Identify which cell holds the provided text, then report its (X, Y) central coordinate. 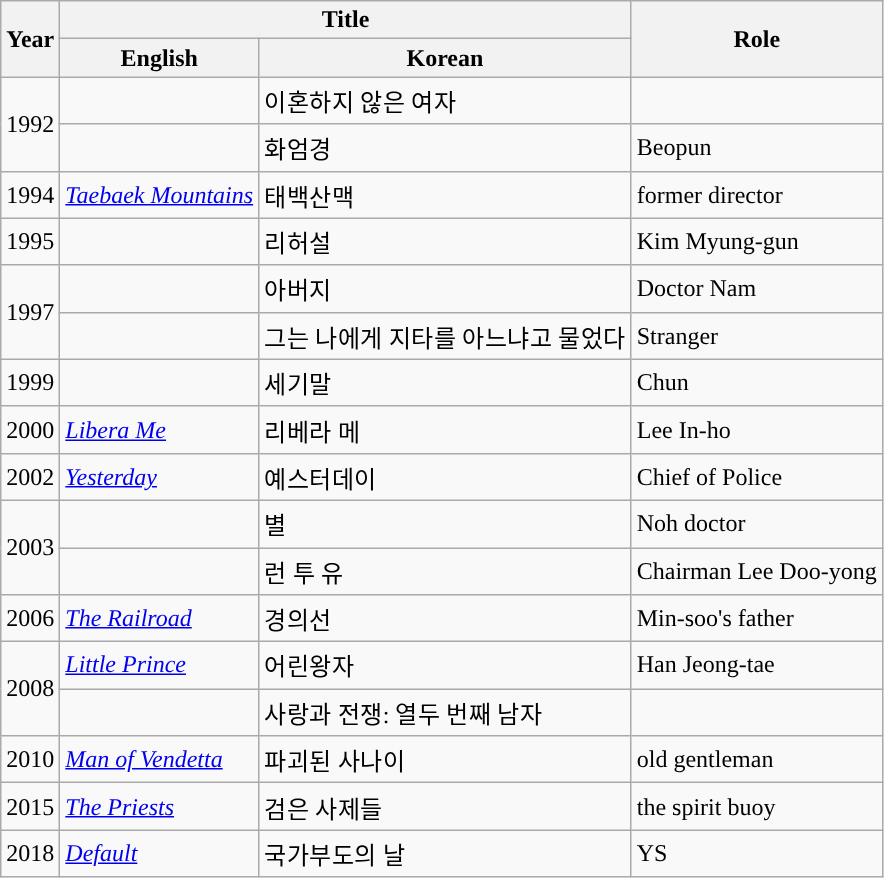
YS (756, 854)
The Priests (160, 806)
별 (446, 524)
경의선 (446, 618)
태백산맥 (446, 194)
Default (160, 854)
Title (346, 20)
파괴된 사나이 (446, 760)
1995 (30, 242)
Lee In-ho (756, 430)
the spirit buoy (756, 806)
Libera Me (160, 430)
Korean (446, 58)
2010 (30, 760)
2015 (30, 806)
Chun (756, 382)
Beopun (756, 148)
2006 (30, 618)
Doctor Nam (756, 288)
Role (756, 39)
Stranger (756, 336)
2002 (30, 476)
1999 (30, 382)
세기말 (446, 382)
2003 (30, 547)
Han Jeong-tae (756, 666)
Chief of Police (756, 476)
2008 (30, 689)
검은 사제들 (446, 806)
리허설 (446, 242)
리베라 메 (446, 430)
아버지 (446, 288)
1994 (30, 194)
예스터데이 (446, 476)
Min-soo's father (756, 618)
사랑과 전쟁: 열두 번째 남자 (446, 712)
former director (756, 194)
국가부도의 날 (446, 854)
Man of Vendetta (160, 760)
Little Prince (160, 666)
Year (30, 39)
Kim Myung-gun (756, 242)
이혼하지 않은 여자 (446, 100)
Yesterday (160, 476)
Taebaek Mountains (160, 194)
Chairman Lee Doo-yong (756, 572)
1997 (30, 312)
1992 (30, 124)
Noh doctor (756, 524)
런 투 유 (446, 572)
The Railroad (160, 618)
화엄경 (446, 148)
English (160, 58)
어린왕자 (446, 666)
그는 나에게 지타를 아느냐고 물었다 (446, 336)
2000 (30, 430)
old gentleman (756, 760)
2018 (30, 854)
